Extract the [X, Y] coordinate from the center of the cell holding the provided text.  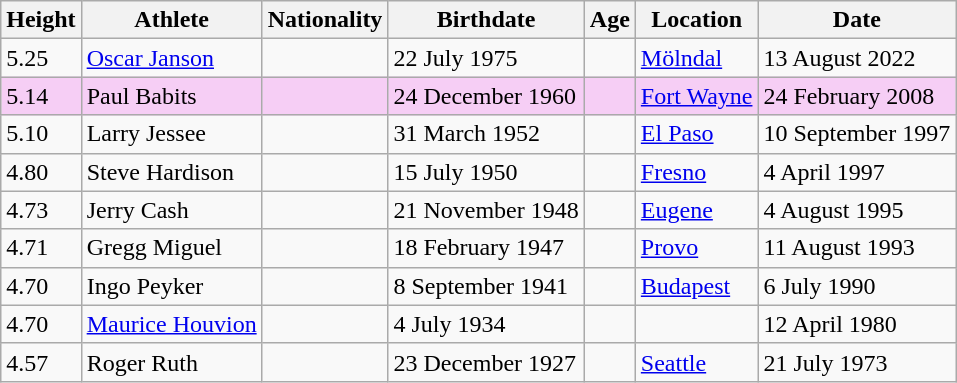
Birthdate [486, 20]
Mölndal [696, 58]
Budapest [696, 286]
5.10 [41, 134]
24 December 1960 [486, 96]
Ingo Peyker [172, 286]
Larry Jessee [172, 134]
31 March 1952 [486, 134]
Athlete [172, 20]
Provo [696, 248]
22 July 1975 [486, 58]
12 April 1980 [857, 324]
Location [696, 20]
4.73 [41, 210]
11 August 1993 [857, 248]
Steve Hardison [172, 172]
4.57 [41, 362]
10 September 1997 [857, 134]
4 August 1995 [857, 210]
5.25 [41, 58]
21 November 1948 [486, 210]
Seattle [696, 362]
6 July 1990 [857, 286]
4.80 [41, 172]
Paul Babits [172, 96]
Oscar Janson [172, 58]
4.71 [41, 248]
21 July 1973 [857, 362]
Date [857, 20]
El Paso [696, 134]
Eugene [696, 210]
24 February 2008 [857, 96]
5.14 [41, 96]
Nationality [325, 20]
15 July 1950 [486, 172]
Height [41, 20]
13 August 2022 [857, 58]
18 February 1947 [486, 248]
Maurice Houvion [172, 324]
23 December 1927 [486, 362]
Gregg Miguel [172, 248]
Jerry Cash [172, 210]
4 April 1997 [857, 172]
Roger Ruth [172, 362]
4 July 1934 [486, 324]
Fresno [696, 172]
Age [610, 20]
Fort Wayne [696, 96]
8 September 1941 [486, 286]
